Return [x, y] of the center of cell containing provided text 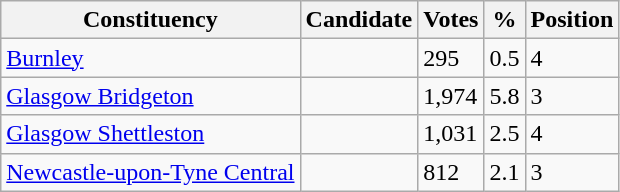
Constituency [150, 20]
1,974 [451, 96]
Glasgow Shettleston [150, 134]
812 [451, 172]
Position [572, 20]
% [504, 20]
0.5 [504, 58]
5.8 [504, 96]
Glasgow Bridgeton [150, 96]
1,031 [451, 134]
2.5 [504, 134]
295 [451, 58]
Newcastle-upon-Tyne Central [150, 172]
2.1 [504, 172]
Votes [451, 20]
Burnley [150, 58]
Candidate [359, 20]
